Output the (x, y) coordinate of the center of the cell containing the given text.  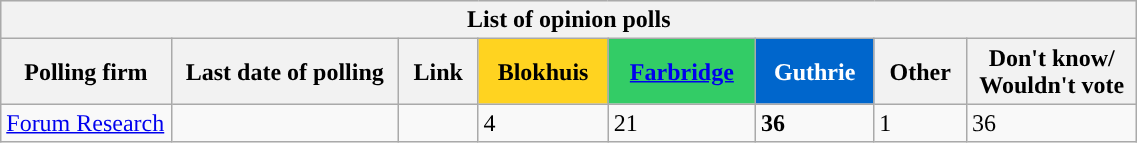
Other (920, 72)
Forum Research (86, 123)
Link (438, 72)
21 (682, 123)
Last date of polling (284, 72)
4 (543, 123)
Polling firm (86, 72)
Don't know/Wouldn't vote (1051, 72)
Blokhuis (543, 72)
1 (920, 123)
List of opinion polls (569, 20)
Guthrie (815, 72)
Farbridge (682, 72)
